From the cell containing the given text, extract its center point as (X, Y) coordinate. 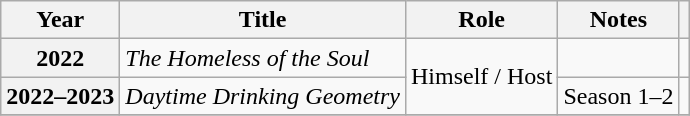
Daytime Drinking Geometry (263, 96)
Role (481, 20)
2022–2023 (60, 96)
Title (263, 20)
The Homeless of the Soul (263, 58)
Notes (618, 20)
Himself / Host (481, 77)
Season 1–2 (618, 96)
Year (60, 20)
2022 (60, 58)
